Capture the cell that displays the provided text and extract its (x, y) central coordinate. 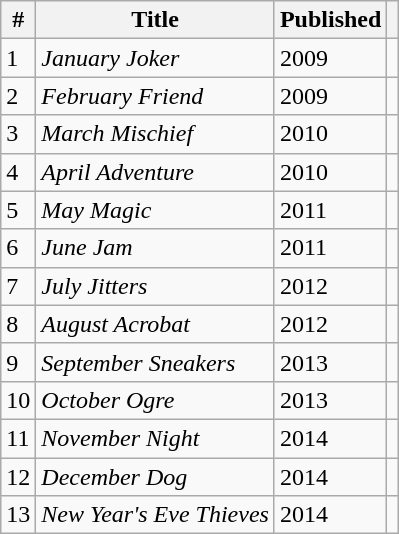
August Acrobat (156, 324)
April Adventure (156, 172)
Title (156, 20)
7 (18, 286)
September Sneakers (156, 362)
July Jitters (156, 286)
June Jam (156, 248)
11 (18, 438)
February Friend (156, 96)
9 (18, 362)
1 (18, 58)
10 (18, 400)
# (18, 20)
6 (18, 248)
4 (18, 172)
March Mischief (156, 134)
12 (18, 477)
New Year's Eve Thieves (156, 515)
5 (18, 210)
December Dog (156, 477)
October Ogre (156, 400)
November Night (156, 438)
8 (18, 324)
January Joker (156, 58)
May Magic (156, 210)
13 (18, 515)
3 (18, 134)
Published (330, 20)
2 (18, 96)
